Provide the (x, y) coordinate of the cell's center where the given text is located.  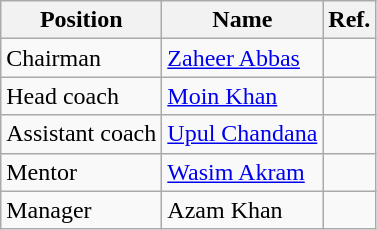
Assistant coach (82, 134)
Moin Khan (242, 96)
Position (82, 20)
Wasim Akram (242, 172)
Ref. (350, 20)
Head coach (82, 96)
Zaheer Abbas (242, 58)
Azam Khan (242, 210)
Manager (82, 210)
Name (242, 20)
Upul Chandana (242, 134)
Chairman (82, 58)
Mentor (82, 172)
